Output the (x, y) coordinate of the center of the cell containing the given text.  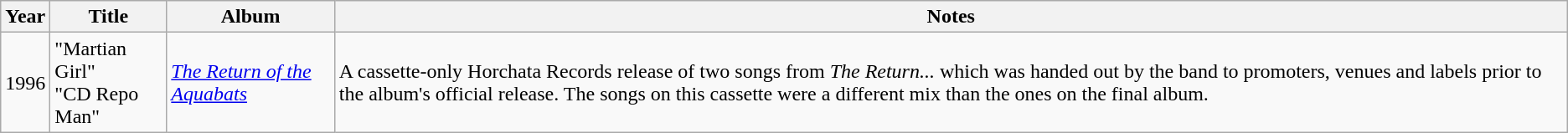
Year (25, 17)
Notes (951, 17)
The Return of the Aquabats (250, 82)
"Martian Girl""CD Repo Man" (109, 82)
1996 (25, 82)
Album (250, 17)
Title (109, 17)
